From the cell containing the given text, extract its center point as (x, y) coordinate. 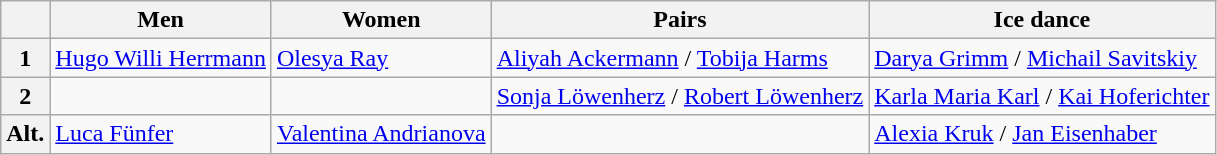
Pairs (680, 20)
Karla Maria Karl / Kai Hoferichter (1042, 96)
Alexia Kruk / Jan Eisenhaber (1042, 134)
Hugo Willi Herrmann (161, 58)
2 (26, 96)
Ice dance (1042, 20)
Men (161, 20)
Aliyah Ackermann / Tobija Harms (680, 58)
Women (381, 20)
Olesya Ray (381, 58)
Valentina Andrianova (381, 134)
1 (26, 58)
Alt. (26, 134)
Darya Grimm / Michail Savitskiy (1042, 58)
Sonja Löwenherz / Robert Löwenherz (680, 96)
Luca Fünfer (161, 134)
